Search for the cell housing the specified text and yield its (x, y) center coordinate. 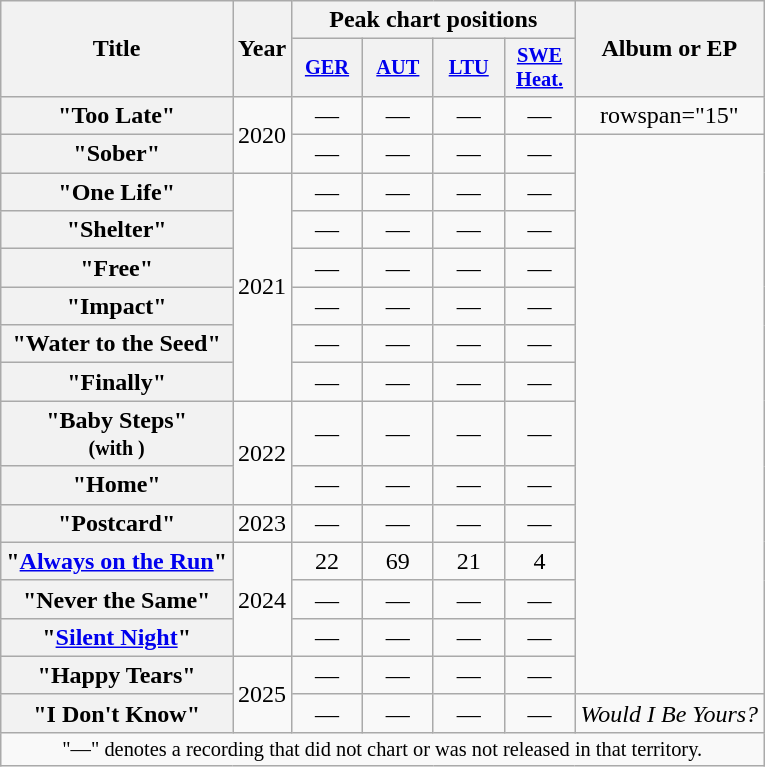
"Baby Steps"(with ) (117, 434)
Title (117, 49)
22 (328, 561)
2022 (262, 452)
"Never the Same" (117, 599)
AUT (398, 68)
"Impact" (117, 306)
"Finally" (117, 382)
"Water to the Seed" (117, 344)
2025 (262, 694)
Peak chart positions (434, 20)
2021 (262, 287)
Would I Be Yours? (670, 713)
SWEHeat. (540, 68)
GER (328, 68)
4 (540, 561)
2024 (262, 599)
2023 (262, 523)
"Shelter" (117, 230)
"Free" (117, 268)
"—" denotes a recording that did not chart or was not released in that territory. (382, 749)
"One Life" (117, 192)
"Silent Night" (117, 637)
"Home" (117, 485)
2020 (262, 134)
"Too Late" (117, 115)
"Always on the Run" (117, 561)
Year (262, 49)
"I Don't Know" (117, 713)
"Sober" (117, 154)
69 (398, 561)
Album or EP (670, 49)
"Postcard" (117, 523)
LTU (468, 68)
"Happy Tears" (117, 675)
21 (468, 561)
rowspan="15" (670, 115)
